Return [X, Y] of the center of cell containing provided text 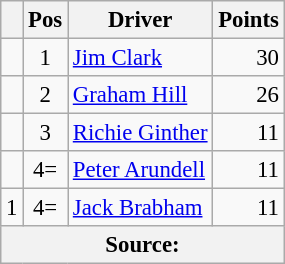
26 [248, 95]
Points [248, 20]
3 [46, 133]
Driver [140, 20]
30 [248, 58]
Richie Ginther [140, 133]
Pos [46, 20]
Source: [142, 245]
Peter Arundell [140, 170]
Jack Brabham [140, 208]
2 [46, 95]
Jim Clark [140, 58]
Graham Hill [140, 95]
